Locate the cell with the specified text and output its [X, Y] center coordinate. 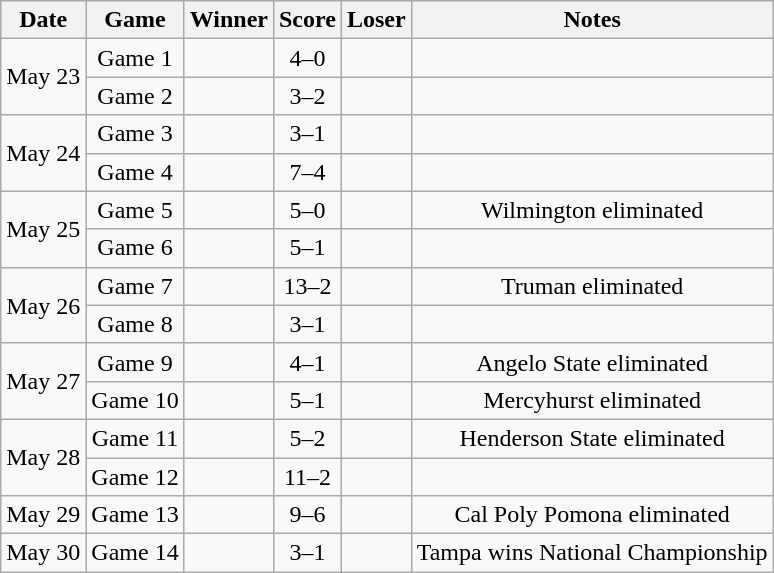
Winner [228, 20]
5–0 [307, 210]
Game [135, 20]
Notes [592, 20]
May 30 [44, 553]
May 29 [44, 515]
7–4 [307, 172]
3–2 [307, 96]
Game 7 [135, 286]
Game 13 [135, 515]
Wilmington eliminated [592, 210]
May 26 [44, 305]
9–6 [307, 515]
Tampa wins National Championship [592, 553]
11–2 [307, 477]
13–2 [307, 286]
Game 5 [135, 210]
Game 3 [135, 134]
Game 14 [135, 553]
Score [307, 20]
Angelo State eliminated [592, 362]
Game 10 [135, 400]
5–2 [307, 438]
Henderson State eliminated [592, 438]
May 25 [44, 229]
4–1 [307, 362]
Game 2 [135, 96]
Cal Poly Pomona eliminated [592, 515]
Game 4 [135, 172]
Date [44, 20]
Truman eliminated [592, 286]
Game 1 [135, 58]
Game 9 [135, 362]
Mercyhurst eliminated [592, 400]
Game 11 [135, 438]
Loser [376, 20]
Game 12 [135, 477]
May 28 [44, 457]
4–0 [307, 58]
Game 6 [135, 248]
May 23 [44, 77]
Game 8 [135, 324]
May 27 [44, 381]
May 24 [44, 153]
